Provide the [X, Y] coordinate of the cell's center where the given text is located.  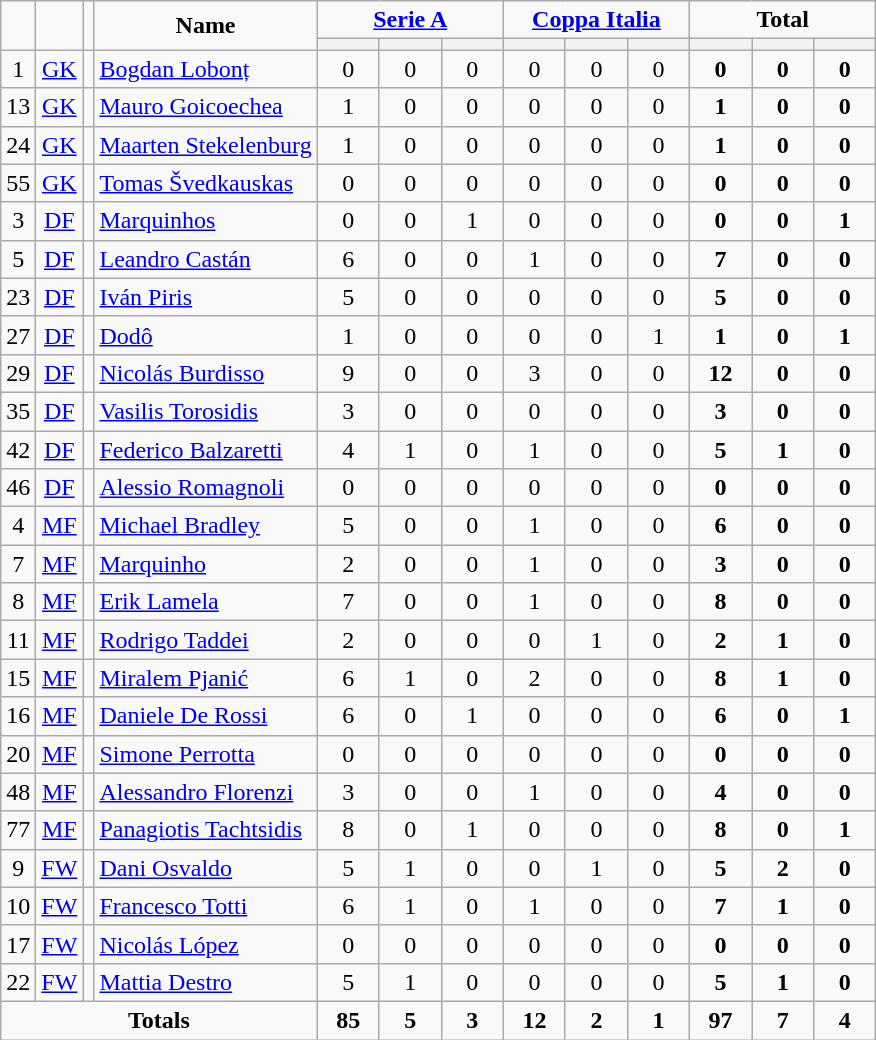
97 [721, 1020]
Totals [159, 1020]
Mattia Destro [206, 982]
Coppa Italia [596, 20]
Alessandro Florenzi [206, 792]
24 [18, 145]
85 [348, 1020]
20 [18, 754]
17 [18, 944]
23 [18, 297]
16 [18, 716]
Vasilis Torosidis [206, 411]
29 [18, 373]
27 [18, 335]
42 [18, 449]
Michael Bradley [206, 526]
15 [18, 678]
11 [18, 640]
Alessio Romagnoli [206, 488]
Mauro Goicoechea [206, 107]
Dani Osvaldo [206, 868]
Erik Lamela [206, 602]
35 [18, 411]
48 [18, 792]
77 [18, 830]
Nicolás López [206, 944]
Nicolás Burdisso [206, 373]
Leandro Castán [206, 259]
Name [206, 26]
Federico Balzaretti [206, 449]
Dodô [206, 335]
Simone Perrotta [206, 754]
Francesco Totti [206, 906]
46 [18, 488]
Iván Piris [206, 297]
10 [18, 906]
Maarten Stekelenburg [206, 145]
Panagiotis Tachtsidis [206, 830]
Rodrigo Taddei [206, 640]
Miralem Pjanić [206, 678]
Marquinhos [206, 221]
Daniele De Rossi [206, 716]
22 [18, 982]
55 [18, 183]
Tomas Švedkauskas [206, 183]
13 [18, 107]
Serie A [410, 20]
Bogdan Lobonț [206, 69]
Marquinho [206, 564]
Total [783, 20]
